Extract the (X, Y) coordinate from the center of the cell holding the provided text.  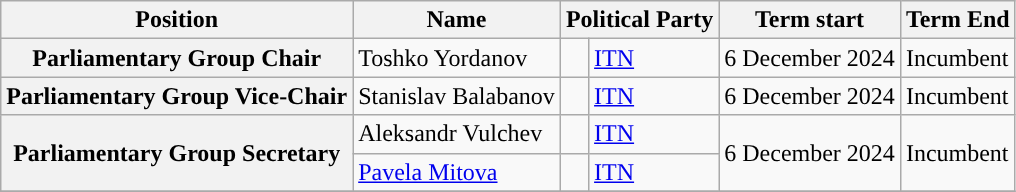
Parliamentary Group Chair (177, 58)
Position (177, 20)
Term End (958, 20)
Term start (810, 20)
Parliamentary Group Vice-Chair (177, 96)
Parliamentary Group Secretary (177, 153)
Aleksandr Vulchev (457, 134)
Stanislav Balabanov (457, 96)
Name (457, 20)
Toshko Yordanov (457, 58)
Pavela Mitova (457, 172)
Political Party (639, 20)
